Detect which cell encompasses the target text, then output its (x, y) center coordinate. 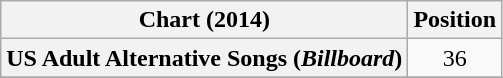
Chart (2014) (204, 20)
US Adult Alternative Songs (Billboard) (204, 58)
36 (455, 58)
Position (455, 20)
